Return [x, y] of the center of cell containing provided text 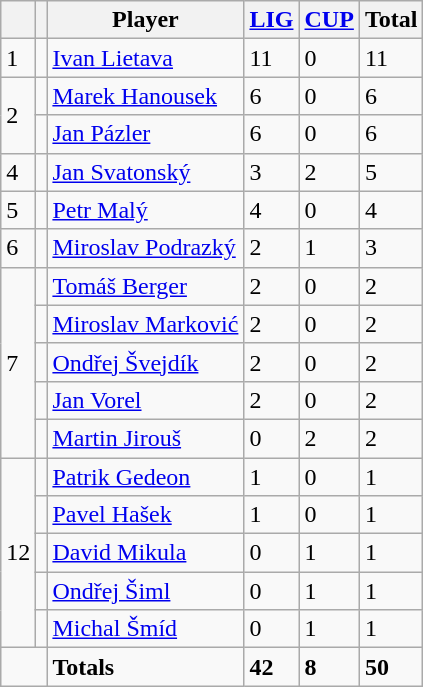
Ondřej Švejdík [146, 362]
Tomáš Berger [146, 286]
Jan Svatonský [146, 172]
Jan Vorel [146, 400]
Miroslav Marković [146, 324]
50 [391, 667]
Player [146, 20]
CUP [329, 20]
Patrik Gedeon [146, 477]
12 [18, 553]
8 [329, 667]
Ivan Lietava [146, 58]
Miroslav Podrazký [146, 248]
7 [18, 362]
Jan Pázler [146, 134]
Petr Malý [146, 210]
Ondřej Šiml [146, 591]
Marek Hanousek [146, 96]
David Mikula [146, 553]
Martin Jirouš [146, 438]
LIG [272, 20]
Total [391, 20]
Michal Šmíd [146, 629]
42 [272, 667]
Totals [146, 667]
Pavel Hašek [146, 515]
